Detect which cell encompasses the target text, then output its (x, y) center coordinate. 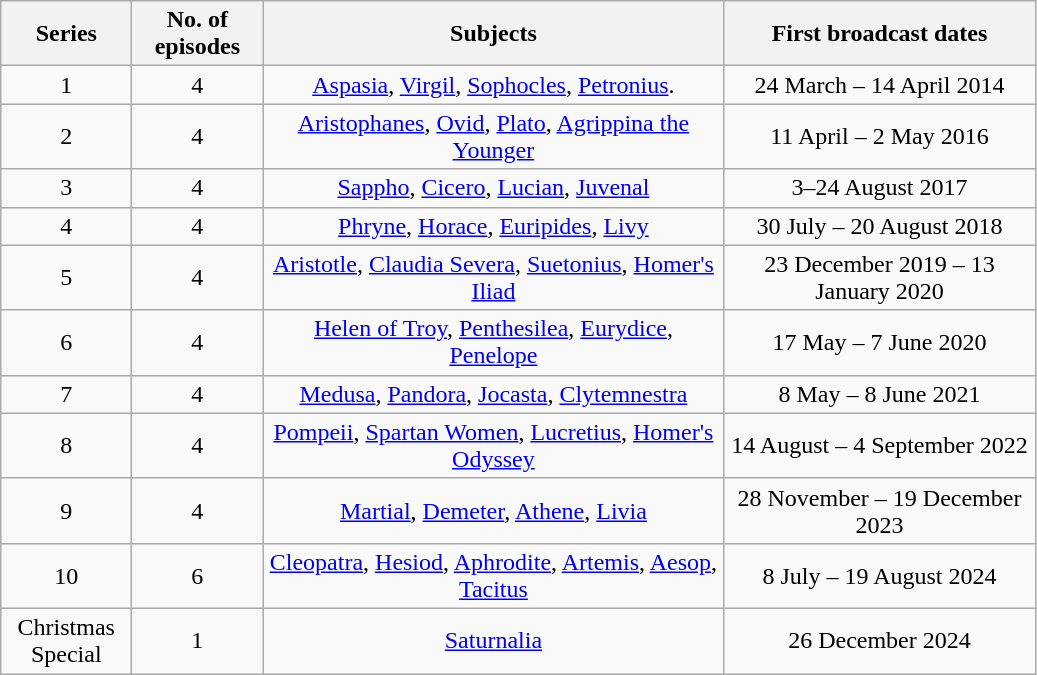
Aristotle, Claudia Severa, Suetonius, Homer's Iliad (494, 278)
8 July – 19 August 2024 (880, 576)
Series (66, 34)
9 (66, 510)
3 (66, 188)
24 March – 14 April 2014 (880, 85)
10 (66, 576)
Sappho, Cicero, Lucian, Juvenal (494, 188)
Pompeii, Spartan Women, Lucretius, Homer's Odyssey (494, 446)
Helen of Troy, Penthesilea, Eurydice, Penelope (494, 342)
26 December 2024 (880, 640)
28 November – 19 December 2023 (880, 510)
Christmas Special (66, 640)
Aspasia, Virgil, Sophocles, Petronius. (494, 85)
7 (66, 394)
11 April – 2 May 2016 (880, 136)
No. of episodes (198, 34)
5 (66, 278)
30 July – 20 August 2018 (880, 226)
14 August – 4 September 2022 (880, 446)
Martial, Demeter, Athene, Livia (494, 510)
8 (66, 446)
First broadcast dates (880, 34)
3–24 August 2017 (880, 188)
2 (66, 136)
Aristophanes, Ovid, Plato, Agrippina the Younger (494, 136)
Subjects (494, 34)
8 May – 8 June 2021 (880, 394)
Medusa, Pandora, Jocasta, Clytemnestra (494, 394)
17 May – 7 June 2020 (880, 342)
23 December 2019 – 13 January 2020 (880, 278)
Cleopatra, Hesiod, Aphrodite, Artemis, Aesop, Tacitus (494, 576)
Phryne, Horace, Euripides, Livy (494, 226)
Saturnalia (494, 640)
